Provide the (x, y) coordinate of the cell's center where the given text is located.  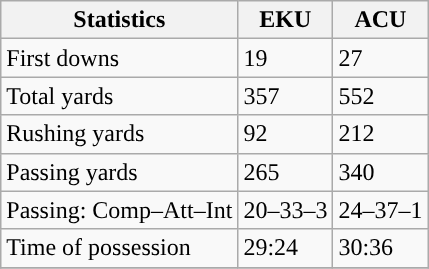
24–37–1 (380, 210)
Rushing yards (120, 134)
357 (286, 96)
Time of possession (120, 248)
265 (286, 172)
19 (286, 58)
Passing yards (120, 172)
20–33–3 (286, 210)
340 (380, 172)
212 (380, 134)
Passing: Comp–Att–Int (120, 210)
29:24 (286, 248)
30:36 (380, 248)
92 (286, 134)
EKU (286, 20)
552 (380, 96)
27 (380, 58)
ACU (380, 20)
Statistics (120, 20)
Total yards (120, 96)
First downs (120, 58)
